Determine the (x, y) coordinate at the center of the cell enclosing the given text.  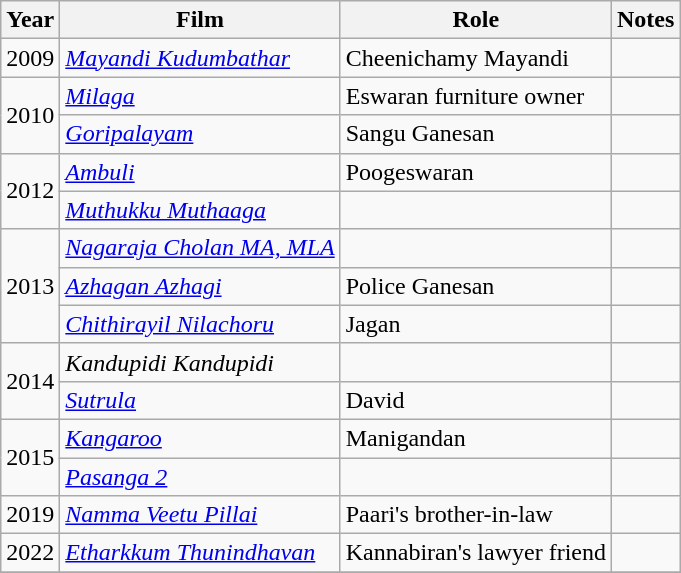
Police Ganesan (476, 286)
Year (30, 20)
Nagaraja Cholan MA, MLA (200, 248)
Paari's brother-in-law (476, 515)
Manigandan (476, 438)
2019 (30, 515)
Goripalayam (200, 134)
Poogeswaran (476, 172)
Jagan (476, 324)
Muthukku Muthaaga (200, 210)
Kandupidi Kandupidi (200, 362)
2009 (30, 58)
David (476, 400)
Etharkkum Thunindhavan (200, 553)
Mayandi Kudumbathar (200, 58)
Notes (646, 20)
Kangaroo (200, 438)
2012 (30, 191)
2010 (30, 115)
Eswaran furniture owner (476, 96)
2022 (30, 553)
Sutrula (200, 400)
Chithirayil Nilachoru (200, 324)
Kannabiran's lawyer friend (476, 553)
Milaga (200, 96)
Pasanga 2 (200, 477)
2014 (30, 381)
2015 (30, 457)
Film (200, 20)
Namma Veetu Pillai (200, 515)
Azhagan Azhagi (200, 286)
Cheenichamy Mayandi (476, 58)
2013 (30, 286)
Sangu Ganesan (476, 134)
Role (476, 20)
Ambuli (200, 172)
